Return the (x, y) coordinate for the center point of the cell that contains the specified text.  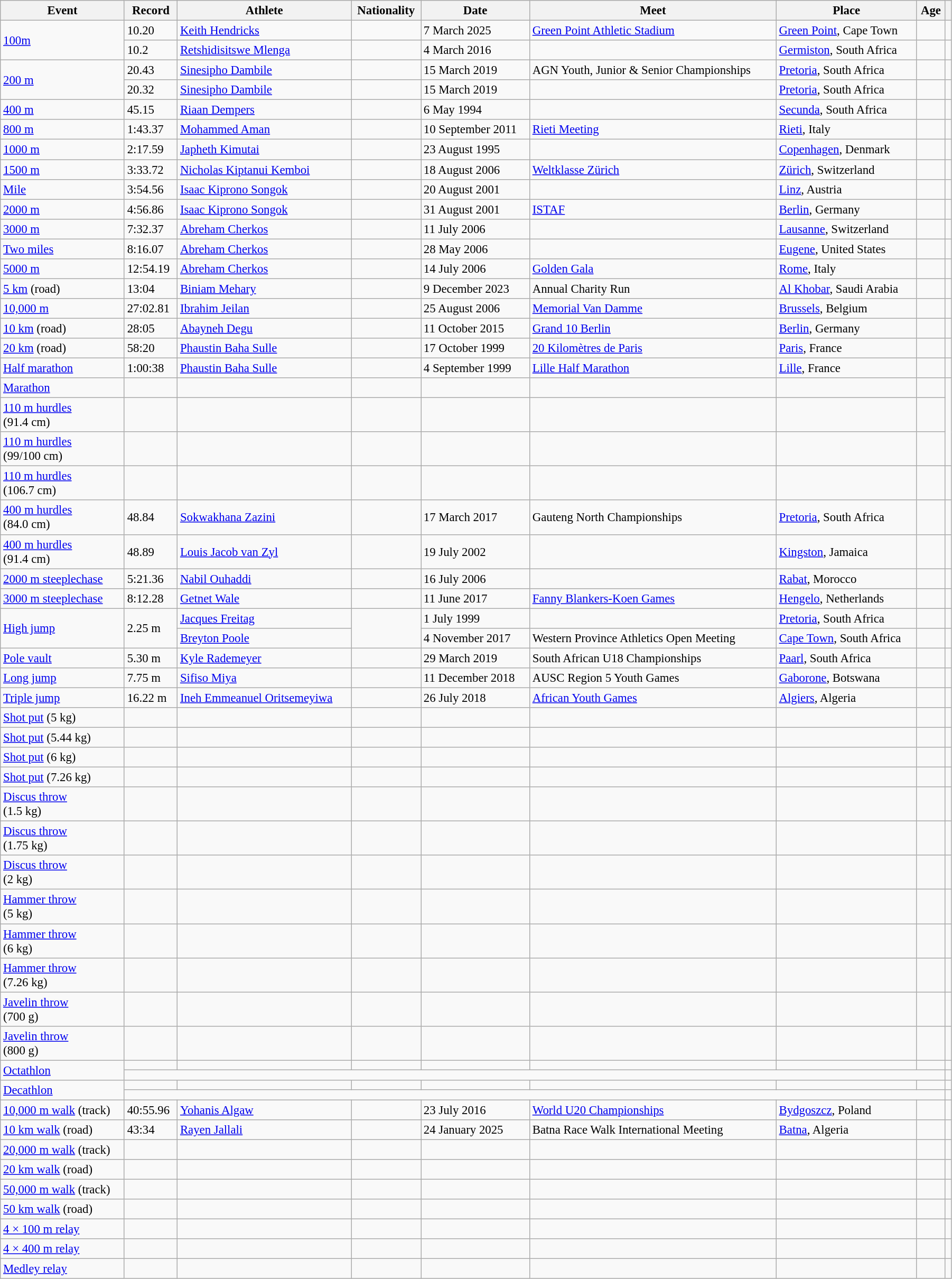
16.22 m (151, 698)
10,000 m (62, 309)
50,000 m walk (track) (62, 1190)
2.25 m (151, 628)
Zürich, Switzerland (846, 170)
48.84 (151, 518)
40:55.96 (151, 1110)
Age (931, 11)
100m (62, 40)
Place (846, 11)
Bydgoszcz, Poland (846, 1110)
19 July 2002 (475, 552)
17 March 2017 (475, 518)
Octathlon (62, 1070)
4 September 1999 (475, 368)
400 m (62, 110)
Paris, France (846, 348)
Cape Town, South Africa (846, 638)
Al Khobar, Saudi Arabia (846, 289)
3000 m (62, 229)
Mile (62, 189)
Jacques Freitag (264, 618)
48.89 (151, 552)
4 × 100 m relay (62, 1229)
Biniam Mehary (264, 289)
10 September 2011 (475, 129)
10 km (road) (62, 328)
Discus throw(2 kg) (62, 872)
Decathlon (62, 1090)
Breyton Poole (264, 638)
Gaborone, Botswana (846, 678)
11 June 2017 (475, 598)
Shot put (6 kg) (62, 757)
Lille Half Marathon (653, 368)
Batna, Algeria (846, 1130)
Algiers, Algeria (846, 698)
Rieti, Italy (846, 129)
9 December 2023 (475, 289)
23 August 1995 (475, 150)
18 August 2006 (475, 170)
Javelin throw(700 g) (62, 1009)
1500 m (62, 170)
Grand 10 Berlin (653, 328)
23 July 2016 (475, 1110)
Lausanne, Switzerland (846, 229)
28 May 2006 (475, 249)
8:12.28 (151, 598)
Record (151, 11)
Half marathon (62, 368)
AGN Youth, Junior & Senior Championships (653, 70)
Rabat, Morocco (846, 579)
Shot put (5.44 kg) (62, 738)
17 October 1999 (475, 348)
Discus throw(1.5 kg) (62, 804)
400 m hurdles(84.0 cm) (62, 518)
Rayen Jallali (264, 1130)
11 October 2015 (475, 328)
Western Province Athletics Open Meeting (653, 638)
Kingston, Jamaica (846, 552)
Fanny Blankers-Koen Games (653, 598)
Yohanis Algaw (264, 1110)
Sifiso Miya (264, 678)
Riaan Dempers (264, 110)
50 km walk (road) (62, 1209)
11 July 2006 (475, 229)
Triple jump (62, 698)
Nabil Ouhaddi (264, 579)
1:43.37 (151, 129)
6 May 1994 (475, 110)
Weltklasse Zürich (653, 170)
4 × 400 m relay (62, 1249)
Long jump (62, 678)
Hengelo, Netherlands (846, 598)
20 km (road) (62, 348)
Getnet Wale (264, 598)
10,000 m walk (track) (62, 1110)
Eugene, United States (846, 249)
Hammer throw(5 kg) (62, 907)
Retshidisitswe Mlenga (264, 50)
7:32.37 (151, 229)
2:17.59 (151, 150)
Javelin throw(800 g) (62, 1043)
Pole vault (62, 658)
Annual Charity Run (653, 289)
8:16.07 (151, 249)
3:54.56 (151, 189)
Kyle Rademeyer (264, 658)
Marathon (62, 388)
Mohammed Aman (264, 129)
Louis Jacob van Zyl (264, 552)
13:04 (151, 289)
Nationality (386, 11)
Shot put (5 kg) (62, 718)
1:00:38 (151, 368)
110 m hurdles(91.4 cm) (62, 415)
Sokwakhana Zazini (264, 518)
Gauteng North Championships (653, 518)
11 December 2018 (475, 678)
Abayneh Degu (264, 328)
25 August 2006 (475, 309)
Date (475, 11)
31 August 2001 (475, 209)
45.15 (151, 110)
5:21.36 (151, 579)
Batna Race Walk International Meeting (653, 1130)
2000 m (62, 209)
5 km (road) (62, 289)
110 m hurdles(99/100 cm) (62, 449)
South African U18 Championships (653, 658)
Hammer throw(7.26 kg) (62, 975)
400 m hurdles(91.4 cm) (62, 552)
58:20 (151, 348)
12:54.19 (151, 269)
7.75 m (151, 678)
3:33.72 (151, 170)
10.2 (151, 50)
20.32 (151, 90)
Shot put (7.26 kg) (62, 777)
World U20 Championships (653, 1110)
5000 m (62, 269)
Golden Gala (653, 269)
Keith Hendricks (264, 31)
4 March 2016 (475, 50)
African Youth Games (653, 698)
7 March 2025 (475, 31)
20 km walk (road) (62, 1170)
3000 m steeplechase (62, 598)
AUSC Region 5 Youth Games (653, 678)
Germiston, South Africa (846, 50)
20,000 m walk (track) (62, 1150)
26 July 2018 (475, 698)
20.43 (151, 70)
20 August 2001 (475, 189)
Secunda, South Africa (846, 110)
Lille, France (846, 368)
Meet (653, 11)
Paarl, South Africa (846, 658)
800 m (62, 129)
Rieti Meeting (653, 129)
5.30 m (151, 658)
Brussels, Belgium (846, 309)
ISTAF (653, 209)
Memorial Van Damme (653, 309)
Event (62, 11)
10 km walk (road) (62, 1130)
Hammer throw(6 kg) (62, 941)
16 July 2006 (475, 579)
2000 m steeplechase (62, 579)
20 Kilomètres de Paris (653, 348)
24 January 2025 (475, 1130)
29 March 2019 (475, 658)
Rome, Italy (846, 269)
28:05 (151, 328)
14 July 2006 (475, 269)
4 November 2017 (475, 638)
10.20 (151, 31)
Copenhagen, Denmark (846, 150)
Green Point Athletic Stadium (653, 31)
Green Point, Cape Town (846, 31)
1000 m (62, 150)
High jump (62, 628)
Linz, Austria (846, 189)
200 m (62, 80)
Two miles (62, 249)
Medley relay (62, 1269)
43:34 (151, 1130)
Discus throw(1.75 kg) (62, 838)
Ibrahim Jeilan (264, 309)
Nicholas Kiptanui Kemboi (264, 170)
Japheth Kimutai (264, 150)
4:56.86 (151, 209)
1 July 1999 (475, 618)
27:02.81 (151, 309)
Ineh Emmeanuel Oritsemeyiwa (264, 698)
Athlete (264, 11)
110 m hurdles(106.7 cm) (62, 483)
